Pinpoint the cell where the given text exists, returning its [X, Y] midpoint coordinate. 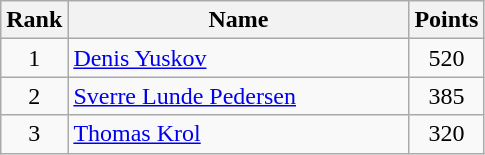
1 [34, 58]
Rank [34, 20]
Points [446, 20]
385 [446, 96]
Denis Yuskov [238, 58]
320 [446, 134]
520 [446, 58]
Name [238, 20]
3 [34, 134]
2 [34, 96]
Thomas Krol [238, 134]
Sverre Lunde Pedersen [238, 96]
